Capture the cell that displays the provided text and extract its [X, Y] central coordinate. 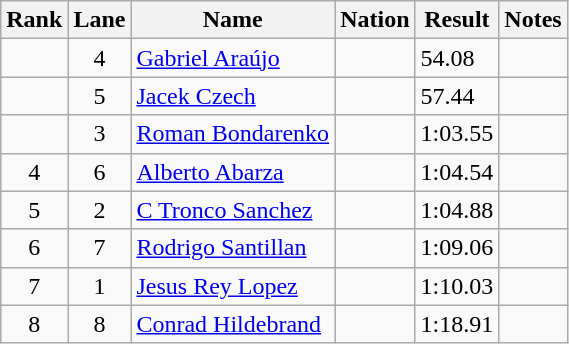
54.08 [457, 58]
1:10.03 [457, 286]
Gabriel Araújo [233, 58]
Conrad Hildebrand [233, 324]
Jesus Rey Lopez [233, 286]
2 [100, 210]
Name [233, 20]
Nation [375, 20]
Roman Bondarenko [233, 134]
1:04.54 [457, 172]
Notes [533, 20]
1:04.88 [457, 210]
Jacek Czech [233, 96]
3 [100, 134]
Rank [34, 20]
1:03.55 [457, 134]
Alberto Abarza [233, 172]
1:18.91 [457, 324]
1 [100, 286]
1:09.06 [457, 248]
C Tronco Sanchez [233, 210]
57.44 [457, 96]
Result [457, 20]
Lane [100, 20]
Rodrigo Santillan [233, 248]
